Provide the (x, y) coordinate of the cell's center where the given text is located.  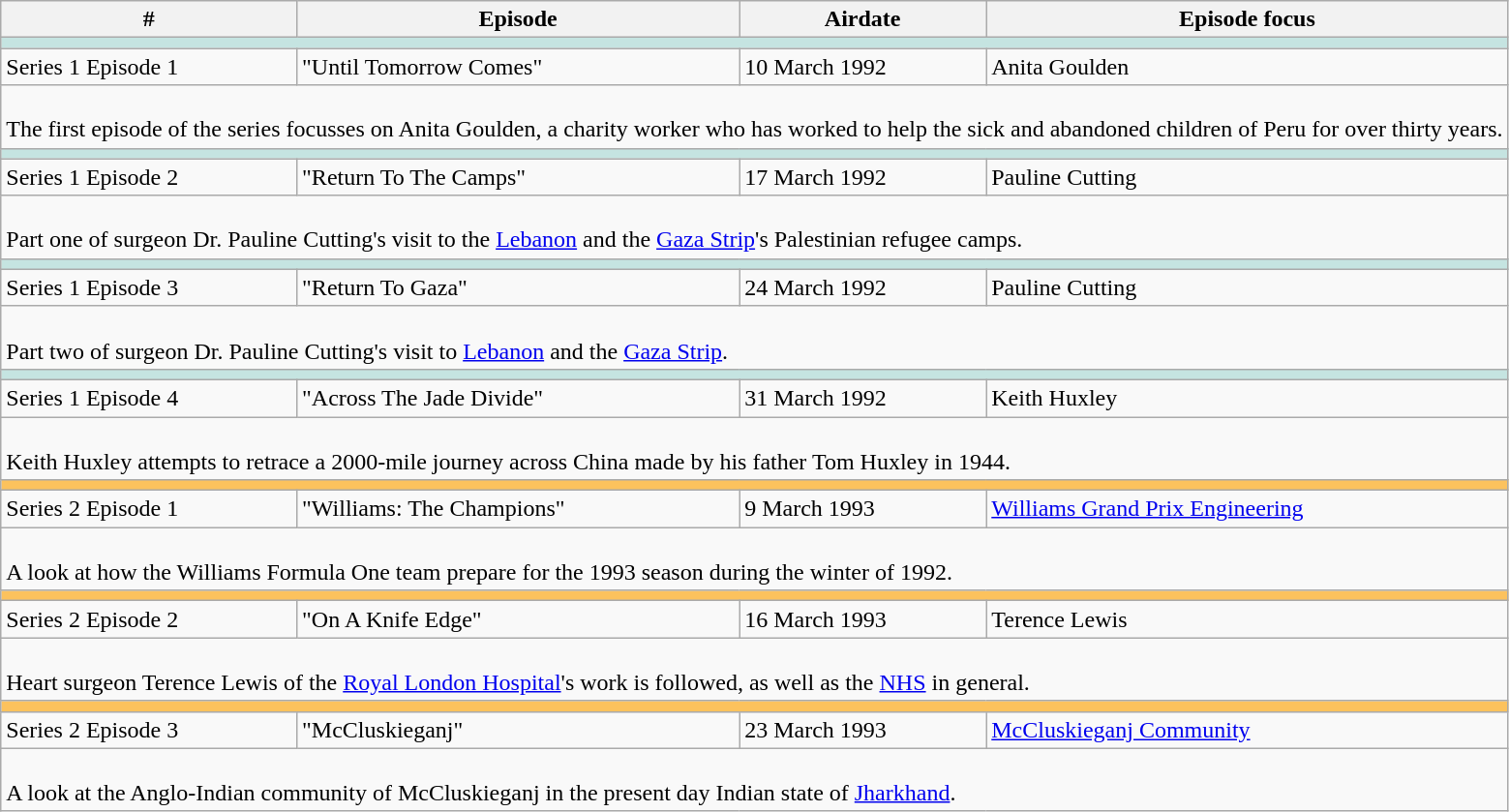
16 March 1993 (863, 619)
# (149, 19)
24 March 1992 (863, 287)
Keith Huxley (1247, 398)
"Across The Jade Divide" (519, 398)
Part two of surgeon Dr. Pauline Cutting's visit to Lebanon and the Gaza Strip. (755, 337)
Keith Huxley attempts to retrace a 2000-mile journey across China made by his father Tom Huxley in 1944. (755, 447)
A look at how the Williams Formula One team prepare for the 1993 season during the winter of 1992. (755, 559)
Series 1 Episode 1 (149, 67)
Series 2 Episode 3 (149, 730)
"Until Tomorrow Comes" (519, 67)
"On A Knife Edge" (519, 619)
23 March 1993 (863, 730)
Series 2 Episode 1 (149, 509)
Anita Goulden (1247, 67)
10 March 1992 (863, 67)
Heart surgeon Terence Lewis of the Royal London Hospital's work is followed, as well as the NHS in general. (755, 670)
Series 1 Episode 3 (149, 287)
McCluskieganj Community (1247, 730)
A look at the Anglo-Indian community of McCluskieganj in the present day Indian state of Jharkhand. (755, 780)
"Return To Gaza" (519, 287)
Airdate (863, 19)
31 March 1992 (863, 398)
"Return To The Camps" (519, 177)
Williams Grand Prix Engineering (1247, 509)
"Williams: The Champions" (519, 509)
Episode (519, 19)
9 March 1993 (863, 509)
Series 1 Episode 4 (149, 398)
17 March 1992 (863, 177)
Episode focus (1247, 19)
Series 1 Episode 2 (149, 177)
Part one of surgeon Dr. Pauline Cutting's visit to the Lebanon and the Gaza Strip's Palestinian refugee camps. (755, 226)
Terence Lewis (1247, 619)
"McCluskieganj" (519, 730)
Series 2 Episode 2 (149, 619)
